Detect which cell encompasses the target text, then output its [X, Y] center coordinate. 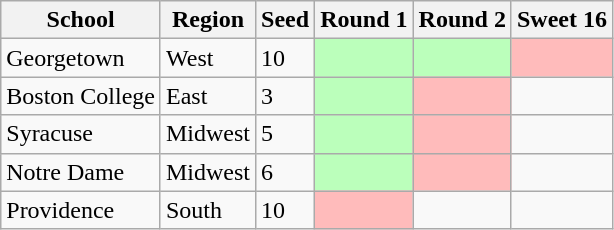
Notre Dame [81, 172]
3 [286, 96]
School [81, 20]
5 [286, 134]
Providence [81, 210]
South [208, 210]
Sweet 16 [562, 20]
Round 2 [462, 20]
Georgetown [81, 58]
Round 1 [364, 20]
Seed [286, 20]
Syracuse [81, 134]
Region [208, 20]
Boston College [81, 96]
East [208, 96]
West [208, 58]
6 [286, 172]
